Return (X, Y) of the center of cell containing provided text 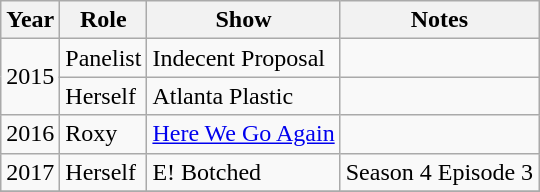
Season 4 Episode 3 (439, 172)
2015 (30, 77)
Notes (439, 20)
Roxy (104, 134)
2017 (30, 172)
Year (30, 20)
2016 (30, 134)
Panelist (104, 58)
Role (104, 20)
Show (244, 20)
Indecent Proposal (244, 58)
Here We Go Again (244, 134)
E! Botched (244, 172)
Atlanta Plastic (244, 96)
